Scan for the cell matching the given text and deliver its (x, y) coordinate at center. 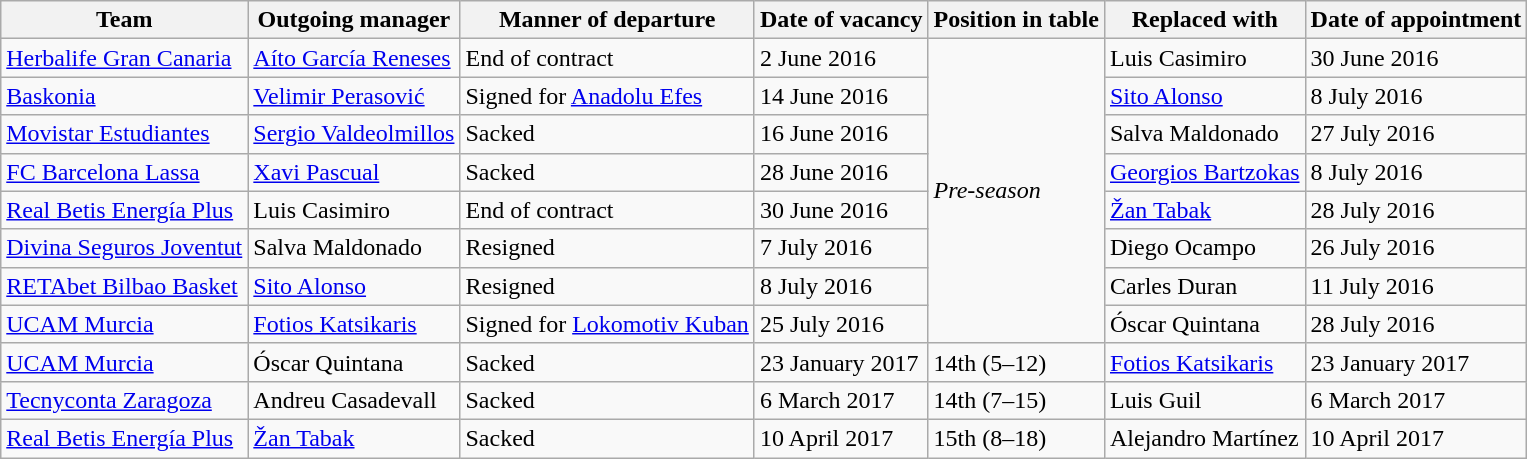
15th (8–18) (1016, 438)
14th (7–15) (1016, 400)
Outgoing manager (354, 20)
28 June 2016 (841, 172)
Team (124, 20)
14 June 2016 (841, 96)
27 July 2016 (1416, 134)
Pre-season (1016, 191)
Signed for Anadolu Efes (607, 96)
Replaced with (1204, 20)
FC Barcelona Lassa (124, 172)
Baskonia (124, 96)
Alejandro Martínez (1204, 438)
Tecnyconta Zaragoza (124, 400)
Carles Duran (1204, 286)
26 July 2016 (1416, 248)
Luis Guil (1204, 400)
7 July 2016 (841, 248)
Herbalife Gran Canaria (124, 58)
Date of appointment (1416, 20)
Velimir Perasović (354, 96)
Georgios Bartzokas (1204, 172)
Date of vacancy (841, 20)
Movistar Estudiantes (124, 134)
Diego Ocampo (1204, 248)
11 July 2016 (1416, 286)
Andreu Casadevall (354, 400)
Signed for Lokomotiv Kuban (607, 324)
Aíto García Reneses (354, 58)
16 June 2016 (841, 134)
14th (5–12) (1016, 362)
RETAbet Bilbao Basket (124, 286)
Xavi Pascual (354, 172)
2 June 2016 (841, 58)
Divina Seguros Joventut (124, 248)
Manner of departure (607, 20)
Position in table (1016, 20)
25 July 2016 (841, 324)
Sergio Valdeolmillos (354, 134)
